Scan for the cell matching the given text and deliver its [x, y] coordinate at center. 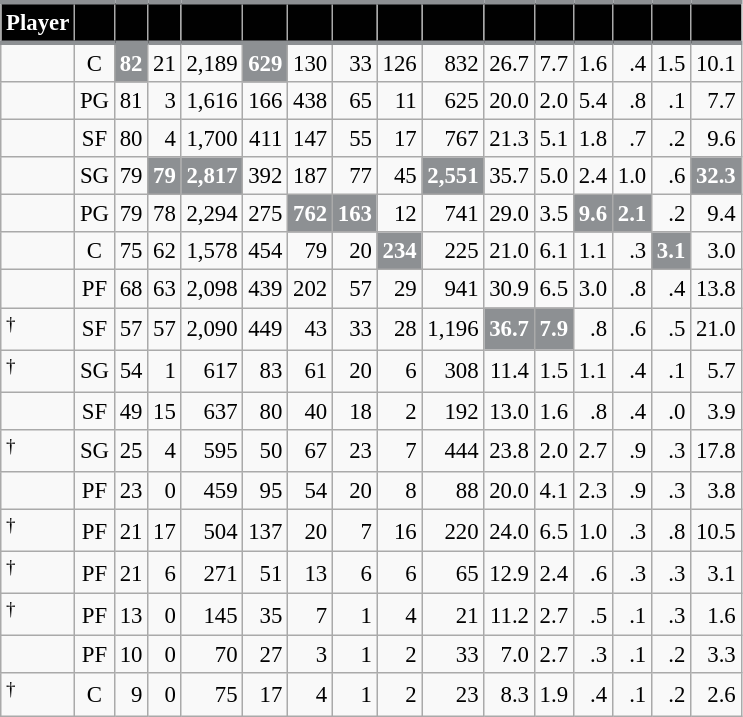
10.5 [716, 530]
88 [453, 491]
55 [354, 139]
24.0 [509, 530]
23.8 [509, 451]
145 [212, 615]
.0 [672, 411]
1,700 [212, 139]
1,578 [212, 251]
192 [453, 411]
220 [453, 530]
8 [400, 491]
595 [212, 451]
2.6 [716, 695]
637 [212, 411]
271 [212, 573]
2.3 [592, 491]
43 [310, 329]
7.9 [554, 329]
126 [400, 62]
12 [400, 214]
3.5 [554, 214]
3.9 [716, 411]
32.3 [716, 176]
449 [266, 329]
11 [400, 101]
.7 [632, 139]
459 [212, 491]
163 [354, 214]
2.1 [632, 214]
35.7 [509, 176]
62 [164, 251]
49 [130, 411]
9 [130, 695]
6.1 [554, 251]
10 [130, 655]
2,294 [212, 214]
17.8 [716, 451]
63 [164, 289]
21.3 [509, 139]
411 [266, 139]
11.2 [509, 615]
130 [310, 62]
11.4 [509, 371]
439 [266, 289]
68 [130, 289]
2,098 [212, 289]
1,196 [453, 329]
29.0 [509, 214]
2,817 [212, 176]
77 [354, 176]
40 [310, 411]
35 [266, 615]
767 [453, 139]
5.7 [716, 371]
741 [453, 214]
27 [266, 655]
444 [453, 451]
28 [400, 329]
16 [400, 530]
13.0 [509, 411]
762 [310, 214]
617 [212, 371]
12.9 [509, 573]
166 [266, 101]
83 [266, 371]
70 [212, 655]
15 [164, 411]
36.7 [509, 329]
392 [266, 176]
50 [266, 451]
941 [453, 289]
629 [266, 62]
Player [38, 22]
275 [266, 214]
187 [310, 176]
625 [453, 101]
9.4 [716, 214]
4.1 [554, 491]
25 [130, 451]
3.3 [716, 655]
61 [310, 371]
137 [266, 530]
29 [400, 289]
51 [266, 573]
7.0 [509, 655]
45 [400, 176]
30.9 [509, 289]
3.8 [716, 491]
18 [354, 411]
308 [453, 371]
832 [453, 62]
81 [130, 101]
2,090 [212, 329]
504 [212, 530]
2,189 [212, 62]
234 [400, 251]
2,551 [453, 176]
10.1 [716, 62]
78 [164, 214]
1,616 [212, 101]
26.7 [509, 62]
5.0 [554, 176]
13.8 [716, 289]
95 [266, 491]
1.9 [554, 695]
8.3 [509, 695]
454 [266, 251]
147 [310, 139]
225 [453, 251]
202 [310, 289]
67 [310, 451]
438 [310, 101]
1.8 [592, 139]
5.4 [592, 101]
5.1 [554, 139]
82 [130, 62]
